Locate the cell with the specified text and output its [x, y] center coordinate. 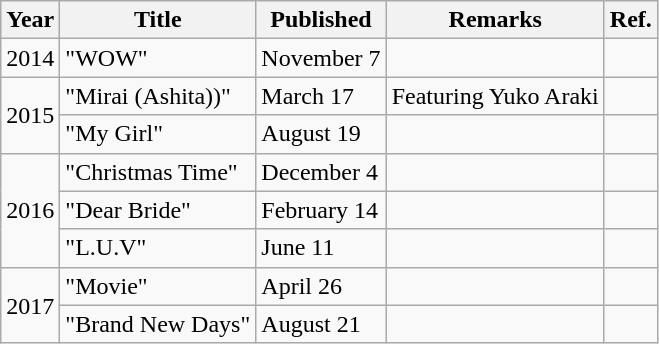
2017 [30, 305]
December 4 [321, 172]
Title [158, 20]
"Movie" [158, 286]
August 21 [321, 324]
Featuring Yuko Araki [495, 96]
Ref. [630, 20]
"Christmas Time" [158, 172]
June 11 [321, 248]
"L.U.V" [158, 248]
2015 [30, 115]
Remarks [495, 20]
April 26 [321, 286]
"Dear Bride" [158, 210]
Published [321, 20]
August 19 [321, 134]
2016 [30, 210]
2014 [30, 58]
"Brand New Days" [158, 324]
"Mirai (Ashita))" [158, 96]
March 17 [321, 96]
November 7 [321, 58]
"My Girl" [158, 134]
Year [30, 20]
February 14 [321, 210]
"WOW" [158, 58]
